Identify which cell holds the provided text, then report its (X, Y) central coordinate. 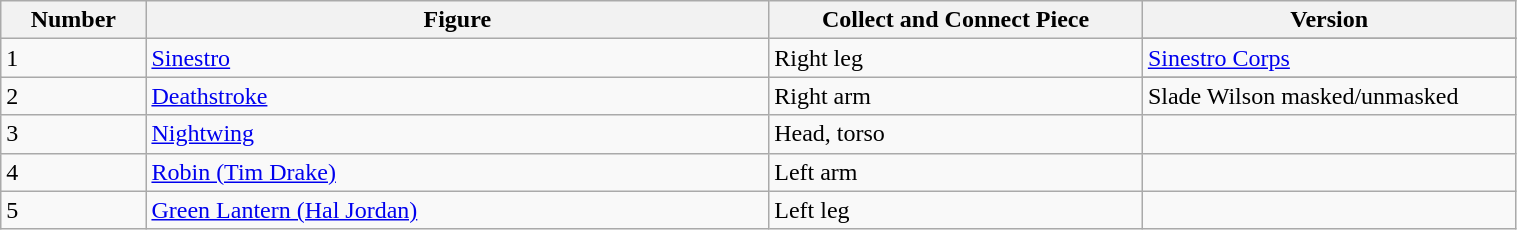
Deathstroke (458, 96)
4 (74, 172)
Left leg (956, 210)
Collect and Connect Piece (956, 20)
5 (74, 210)
3 (74, 134)
Figure (458, 20)
1 (74, 58)
Sinestro Corps (1329, 58)
Green Lantern (Hal Jordan) (458, 210)
2 (74, 96)
Robin (Tim Drake) (458, 172)
Head, torso (956, 134)
Nightwing (458, 134)
Number (74, 20)
Version (1329, 20)
Left arm (956, 172)
Right arm (956, 96)
Right leg (956, 58)
Slade Wilson masked/unmasked (1329, 96)
Sinestro (458, 58)
